For the text-containing cell, return its midpoint in (x, y) coordinate format. 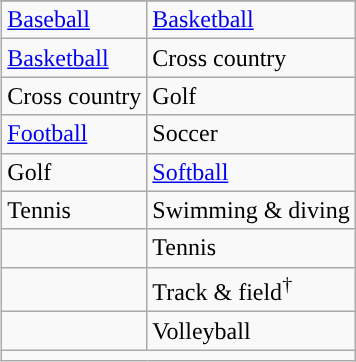
Soccer (251, 134)
Volleyball (251, 331)
Softball (251, 172)
Football (74, 134)
Swimming & diving (251, 210)
Baseball (74, 20)
Track & field† (251, 290)
